For the text-containing cell, return its midpoint in [x, y] coordinate format. 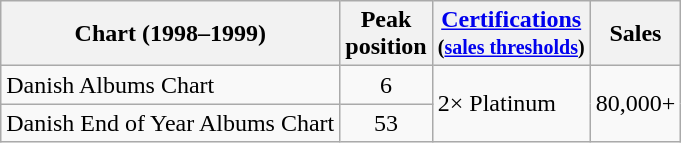
6 [386, 85]
Chart (1998–1999) [170, 34]
Danish End of Year Albums Chart [170, 123]
Peakposition [386, 34]
Sales [636, 34]
53 [386, 123]
Danish Albums Chart [170, 85]
80,000+ [636, 104]
Certifications(sales thresholds) [511, 34]
2× Platinum [511, 104]
